Provide the (X, Y) coordinate of the cell's center where the given text is located.  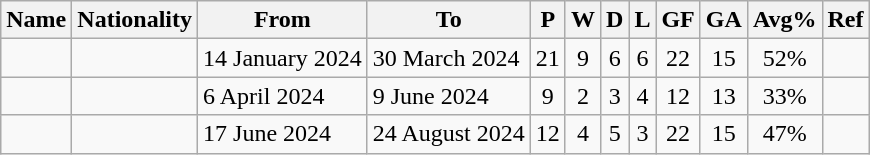
Avg% (784, 20)
6 April 2024 (283, 96)
Name (36, 20)
From (283, 20)
D (614, 20)
9 June 2024 (448, 96)
2 (582, 96)
52% (784, 58)
30 March 2024 (448, 58)
5 (614, 134)
13 (724, 96)
L (642, 20)
47% (784, 134)
To (448, 20)
GA (724, 20)
14 January 2024 (283, 58)
P (548, 20)
W (582, 20)
Ref (846, 20)
17 June 2024 (283, 134)
GF (678, 20)
21 (548, 58)
24 August 2024 (448, 134)
Nationality (135, 20)
33% (784, 96)
